For the text-containing cell, return its midpoint in [X, Y] coordinate format. 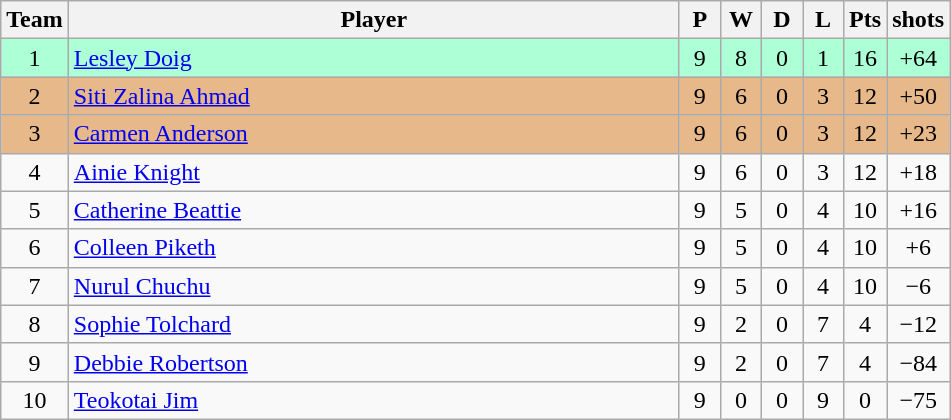
Colleen Piketh [374, 248]
Sophie Tolchard [374, 324]
shots [918, 20]
+16 [918, 210]
P [700, 20]
L [824, 20]
Team [35, 20]
16 [866, 58]
+64 [918, 58]
Lesley Doig [374, 58]
−75 [918, 400]
+50 [918, 96]
Nurul Chuchu [374, 286]
Carmen Anderson [374, 134]
+18 [918, 172]
Player [374, 20]
+6 [918, 248]
Pts [866, 20]
Siti Zalina Ahmad [374, 96]
−12 [918, 324]
Catherine Beattie [374, 210]
+23 [918, 134]
W [740, 20]
D [782, 20]
−84 [918, 362]
−6 [918, 286]
Debbie Robertson [374, 362]
Teokotai Jim [374, 400]
Ainie Knight [374, 172]
